For the text-containing cell, return its midpoint in [x, y] coordinate format. 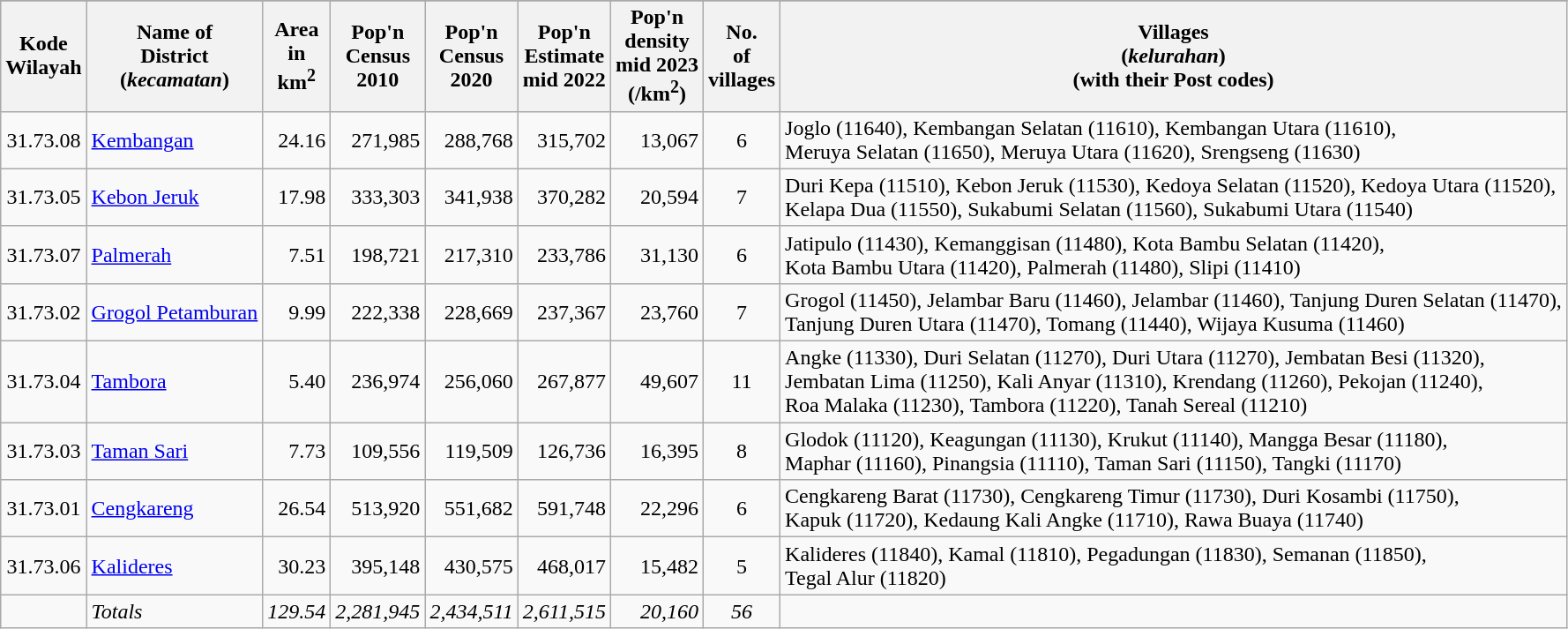
26.54 [296, 508]
Jatipulo (11430), Kemanggisan (11480), Kota Bambu Selatan (11420), Kota Bambu Utara (11420), Palmerah (11480), Slipi (11410) [1174, 254]
513,920 [377, 508]
591,748 [564, 508]
56 [743, 611]
Pop'nCensus2010 [377, 56]
395,148 [377, 566]
20,160 [656, 611]
315,702 [564, 139]
Kebon Jeruk [175, 198]
7.51 [296, 254]
No. ofvillages [743, 56]
Totals [175, 611]
370,282 [564, 198]
Tambora [175, 382]
13,067 [656, 139]
Palmerah [175, 254]
Cengkareng [175, 508]
551,682 [471, 508]
31.73.04 [44, 382]
Kalideres [175, 566]
Pop'nEstimatemid 2022 [564, 56]
17.98 [296, 198]
Grogol Petamburan [175, 312]
333,303 [377, 198]
Pop'n density mid 2023 (/km2) [656, 56]
31.73.05 [44, 198]
31.73.03 [44, 452]
24.16 [296, 139]
109,556 [377, 452]
Pop'nCensus2020 [471, 56]
Name of District(kecamatan) [175, 56]
30.23 [296, 566]
288,768 [471, 139]
198,721 [377, 254]
Area in km2 [296, 56]
Joglo (11640), Kembangan Selatan (11610), Kembangan Utara (11610), Meruya Selatan (11650), Meruya Utara (11620), Srengseng (11630) [1174, 139]
7.73 [296, 452]
119,509 [471, 452]
Taman Sari [175, 452]
236,974 [377, 382]
23,760 [656, 312]
233,786 [564, 254]
468,017 [564, 566]
31.73.08 [44, 139]
22,296 [656, 508]
126,736 [564, 452]
11 [743, 382]
Kembangan [175, 139]
2,434,511 [471, 611]
9.99 [296, 312]
8 [743, 452]
Cengkareng Barat (11730), Cengkareng Timur (11730), Duri Kosambi (11750), Kapuk (11720), Kedaung Kali Angke (11710), Rawa Buaya (11740) [1174, 508]
5.40 [296, 382]
222,338 [377, 312]
430,575 [471, 566]
16,395 [656, 452]
Villages (kelurahan)(with their Post codes) [1174, 56]
15,482 [656, 566]
31.73.07 [44, 254]
31.73.01 [44, 508]
228,669 [471, 312]
49,607 [656, 382]
256,060 [471, 382]
129.54 [296, 611]
2,281,945 [377, 611]
217,310 [471, 254]
5 [743, 566]
Kode Wilayah [44, 56]
31.73.06 [44, 566]
267,877 [564, 382]
341,938 [471, 198]
20,594 [656, 198]
31.73.02 [44, 312]
31,130 [656, 254]
Kalideres (11840), Kamal (11810), Pegadungan (11830), Semanan (11850), Tegal Alur (11820) [1174, 566]
271,985 [377, 139]
237,367 [564, 312]
Glodok (11120), Keagungan (11130), Krukut (11140), Mangga Besar (11180), Maphar (11160), Pinangsia (11110), Taman Sari (11150), Tangki (11170) [1174, 452]
2,611,515 [564, 611]
